Return [X, Y] of the center of cell containing provided text 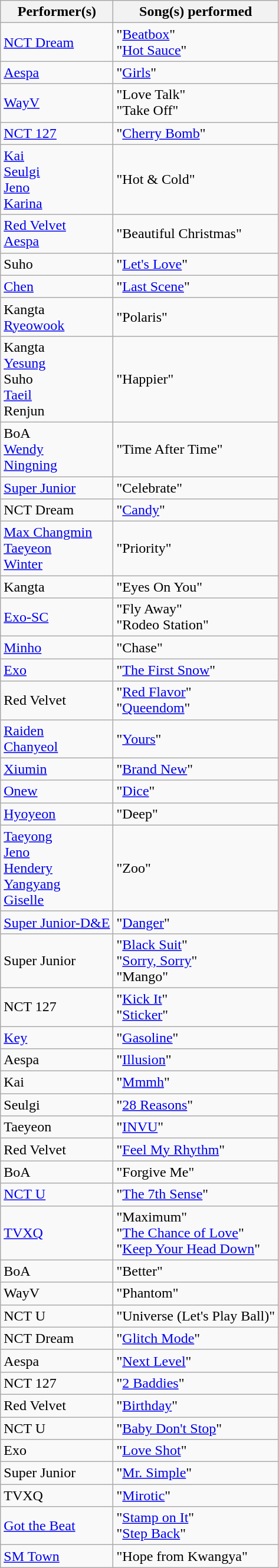
Hyoyeon [57, 814]
"Universe (Let's Play Ball)" [196, 1316]
"Fly Away" "Rodeo Station" [196, 618]
Minho [57, 648]
Chen [57, 286]
SM Town [57, 1556]
"Zoo" [196, 868]
"Mmmh" [196, 1082]
"Mr. Simple" [196, 1473]
Key [57, 1038]
"Last Scene" [196, 286]
Onew [57, 791]
"Priority" [196, 549]
BoAWendyNingning [57, 449]
"Maximum""The Chance of Love""Keep Your Head Down" [196, 1233]
Performer(s) [57, 12]
"Yours" [196, 739]
Super Junior-D&E [57, 922]
"Illusion" [196, 1060]
"Girls" [196, 72]
Exo-SC [57, 618]
"Candy" [196, 510]
"Next Level" [196, 1361]
"Beatbox""Hot Sauce" [196, 42]
"Eyes On You" [196, 587]
KangtaRyeowook [57, 317]
Xiumin [57, 769]
"Stamp on It""Step Back" [196, 1526]
"Dice" [196, 791]
"Mirotic" [196, 1496]
Seulgi [57, 1105]
"28 Reasons" [196, 1105]
"Brand New" [196, 769]
"Love Shot" [196, 1451]
"Celebrate" [196, 487]
"Black Suit""Sorry, Sorry""Mango" [196, 960]
Got the Beat [57, 1526]
KangtaYesungSuhoTaeilRenjun [57, 379]
"2 Baddies" [196, 1383]
"Hot & Cold" [196, 179]
"Deep" [196, 814]
"Birthday" [196, 1405]
"The 7th Sense" [196, 1194]
"Better" [196, 1271]
Song(s) performed [196, 12]
"Feel My Rhythm" [196, 1150]
"Time After Time" [196, 449]
Kai [57, 1082]
"Chase" [196, 648]
KaiSeulgiJenoKarina [57, 179]
"Baby Don't Stop" [196, 1428]
Suho [57, 264]
"Danger" [196, 922]
"Love Talk""Take Off" [196, 103]
"Glitch Mode" [196, 1338]
"INVU" [196, 1127]
Max ChangminTaeyeonWinter [57, 549]
"Let's Love" [196, 264]
"Kick It""Sticker" [196, 1006]
RaidenChanyeol [57, 739]
"Phantom" [196, 1293]
"Gasoline" [196, 1038]
Kangta [57, 587]
"Red Flavor""Queendom" [196, 700]
"Happier" [196, 379]
"Cherry Bomb" [196, 133]
"The First Snow" [196, 670]
"Forgive Me" [196, 1172]
Taeyeon [57, 1127]
TaeyongJenoHenderyYangyangGiselle [57, 868]
"Polaris" [196, 317]
Red VelvetAespa [57, 233]
"Beautiful Christmas" [196, 233]
"Hope from Kwangya" [196, 1556]
